From the cell containing the given text, extract its center point as [X, Y] coordinate. 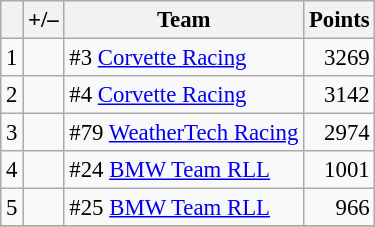
#24 BMW Team RLL [184, 170]
3269 [340, 58]
+/– [44, 20]
3 [12, 133]
2 [12, 95]
Points [340, 20]
4 [12, 170]
5 [12, 208]
#4 Corvette Racing [184, 95]
1 [12, 58]
966 [340, 208]
#3 Corvette Racing [184, 58]
2974 [340, 133]
#79 WeatherTech Racing [184, 133]
1001 [340, 170]
3142 [340, 95]
Team [184, 20]
#25 BMW Team RLL [184, 208]
